Pinpoint the cell where the given text exists, returning its [X, Y] midpoint coordinate. 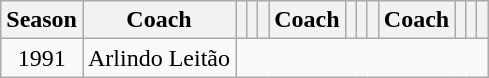
1991 [42, 58]
Arlindo Leitão [158, 58]
Season [42, 20]
